Search for the cell housing the specified text and yield its [x, y] center coordinate. 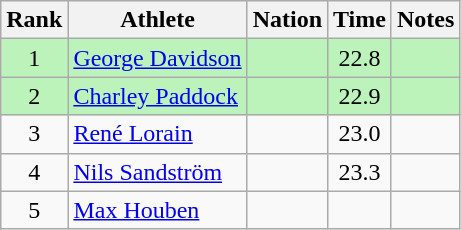
Charley Paddock [158, 96]
22.9 [360, 96]
Athlete [158, 20]
Nation [287, 20]
Nils Sandström [158, 172]
3 [34, 134]
23.0 [360, 134]
4 [34, 172]
René Lorain [158, 134]
Notes [425, 20]
Time [360, 20]
George Davidson [158, 58]
23.3 [360, 172]
22.8 [360, 58]
5 [34, 210]
Max Houben [158, 210]
2 [34, 96]
1 [34, 58]
Rank [34, 20]
